Detect which cell encompasses the target text, then output its (x, y) center coordinate. 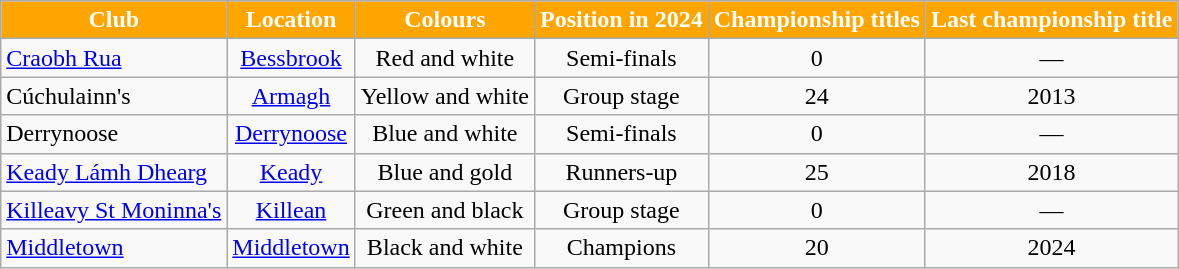
Red and white (444, 58)
Position in 2024 (621, 20)
Green and black (444, 210)
Keady Lámh Dhearg (114, 172)
Black and white (444, 248)
20 (816, 248)
Killeavy St Moninna's (114, 210)
Location (291, 20)
Keady (291, 172)
Armagh (291, 96)
Cúchulainn's (114, 96)
2024 (1051, 248)
2013 (1051, 96)
24 (816, 96)
Championship titles (816, 20)
Blue and gold (444, 172)
2018 (1051, 172)
Champions (621, 248)
Yellow and white (444, 96)
Runners-up (621, 172)
Bessbrook (291, 58)
Colours (444, 20)
Killean (291, 210)
Last championship title (1051, 20)
25 (816, 172)
Blue and white (444, 134)
Club (114, 20)
Craobh Rua (114, 58)
